Find where the given text appears and provide that cell's center as [x, y] coordinate. 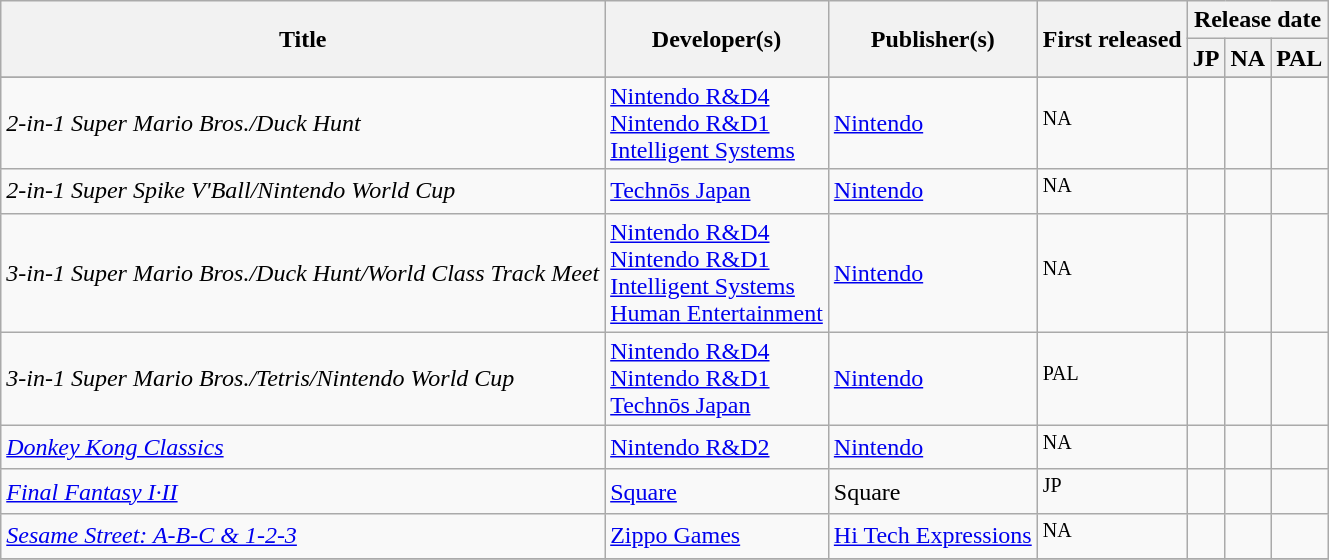
First released [1112, 39]
Nintendo R&D4Nintendo R&D1Intelligent SystemsHuman Entertainment [717, 272]
2-in-1 Super Mario Bros./Duck Hunt [303, 123]
Nintendo R&D4Nintendo R&D1Intelligent Systems [717, 123]
Zippo Games [717, 536]
Title [303, 39]
Release date [1258, 20]
3-in-1 Super Mario Bros./Duck Hunt/World Class Track Meet [303, 272]
3-in-1 Super Mario Bros./Tetris/Nintendo World Cup [303, 379]
2-in-1 Super Spike V'Ball/Nintendo World Cup [303, 192]
Hi Tech Expressions [932, 536]
Publisher(s) [932, 39]
Developer(s) [717, 39]
Nintendo R&D4Nintendo R&D1Technōs Japan [717, 379]
Nintendo R&D2 [717, 448]
Donkey Kong Classics [303, 448]
Sesame Street: A-B-C & 1-2-3 [303, 536]
Final Fantasy I∙II [303, 492]
Technōs Japan [717, 192]
